Output the (x, y) coordinate of the center of the cell containing the given text.  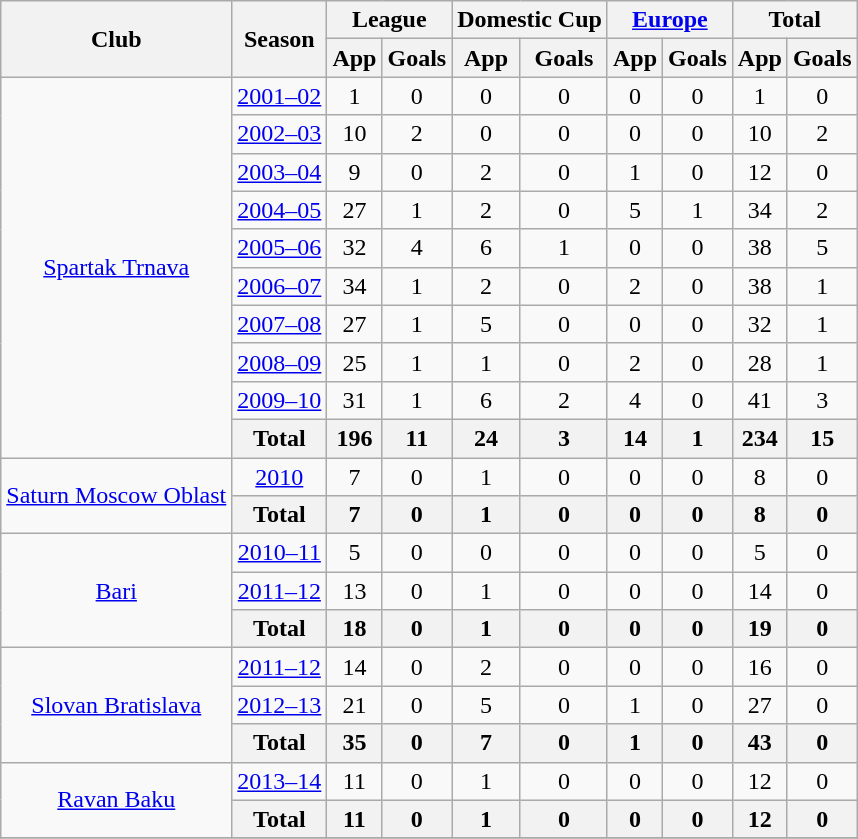
196 (354, 438)
31 (354, 400)
19 (760, 629)
League (390, 20)
Saturn Moscow Oblast (116, 496)
2003–04 (280, 172)
Europe (670, 20)
2006–07 (280, 286)
Ravan Baku (116, 800)
2002–03 (280, 134)
2010 (280, 477)
Slovan Bratislava (116, 705)
25 (354, 362)
18 (354, 629)
2013–14 (280, 781)
43 (760, 743)
Club (116, 39)
16 (760, 667)
13 (354, 591)
15 (822, 438)
9 (354, 172)
28 (760, 362)
2007–08 (280, 324)
234 (760, 438)
2005–06 (280, 248)
Domestic Cup (530, 20)
2012–13 (280, 705)
24 (486, 438)
Spartak Trnava (116, 268)
2001–02 (280, 96)
2008–09 (280, 362)
2009–10 (280, 400)
Season (280, 39)
41 (760, 400)
35 (354, 743)
Bari (116, 591)
2004–05 (280, 210)
2010–11 (280, 553)
21 (354, 705)
